Provide the (X, Y) coordinate of the cell's center where the given text is located.  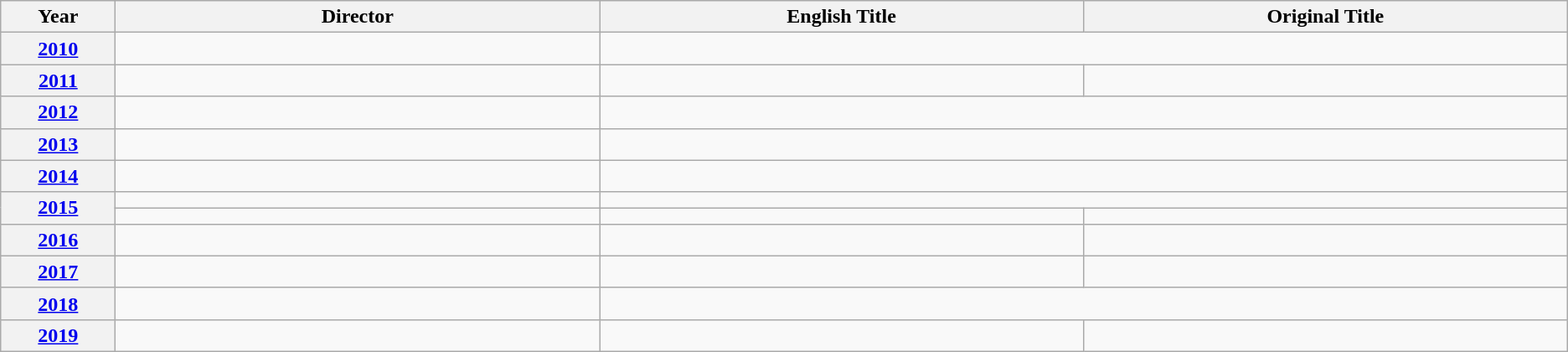
2013 (59, 144)
2011 (59, 80)
2019 (59, 335)
2015 (59, 208)
2018 (59, 303)
2010 (59, 49)
Year (59, 17)
2016 (59, 240)
English Title (842, 17)
Original Title (1325, 17)
2017 (59, 272)
2012 (59, 112)
Director (358, 17)
2014 (59, 176)
